For the text-containing cell, return its midpoint in (X, Y) coordinate format. 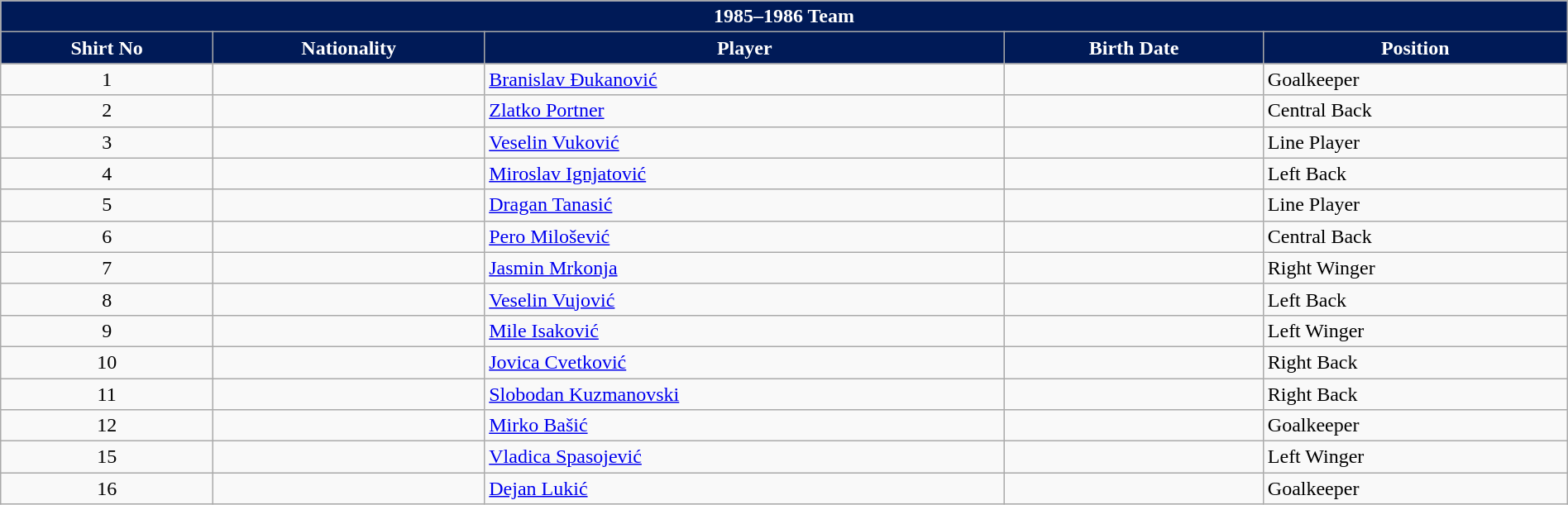
7 (108, 268)
Mirko Bašić (744, 426)
Jovica Cvetković (744, 362)
Dejan Lukić (744, 488)
15 (108, 457)
1985–1986 Team (784, 17)
4 (108, 174)
Birth Date (1134, 48)
12 (108, 426)
Pero Milošević (744, 236)
5 (108, 205)
Mile Isaković (744, 331)
Player (744, 48)
Right Winger (1415, 268)
2 (108, 111)
Vladica Spasojević (744, 457)
Dragan Tanasić (744, 205)
Position (1415, 48)
11 (108, 394)
16 (108, 488)
9 (108, 331)
Veselin Vuković (744, 142)
3 (108, 142)
Jasmin Mrkonja (744, 268)
10 (108, 362)
8 (108, 299)
Shirt No (108, 48)
Branislav Đukanović (744, 79)
Nationality (349, 48)
1 (108, 79)
Veselin Vujović (744, 299)
Slobodan Kuzmanovski (744, 394)
Miroslav Ignjatović (744, 174)
6 (108, 236)
Zlatko Portner (744, 111)
